Find where the given text appears and provide that cell's center as (x, y) coordinate. 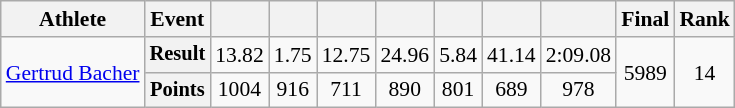
1004 (240, 90)
1.75 (293, 55)
Points (178, 90)
Result (178, 55)
Athlete (73, 19)
Gertrud Bacher (73, 72)
Final (645, 19)
890 (404, 90)
978 (578, 90)
689 (512, 90)
916 (293, 90)
Rank (704, 19)
12.75 (346, 55)
5.84 (458, 55)
41.14 (512, 55)
Event (178, 19)
711 (346, 90)
13.82 (240, 55)
5989 (645, 72)
14 (704, 72)
24.96 (404, 55)
2:09.08 (578, 55)
801 (458, 90)
